Scan for the cell matching the given text and deliver its (x, y) coordinate at center. 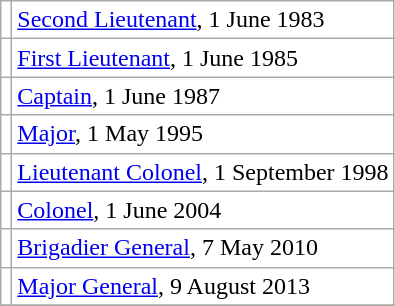
Colonel, 1 June 2004 (203, 210)
Brigadier General, 7 May 2010 (203, 248)
Major General, 9 August 2013 (203, 286)
Second Lieutenant, 1 June 1983 (203, 20)
Lieutenant Colonel, 1 September 1998 (203, 172)
First Lieutenant, 1 June 1985 (203, 58)
Major, 1 May 1995 (203, 134)
Captain, 1 June 1987 (203, 96)
